Return the (X, Y) coordinate for the center point of the cell that contains the specified text.  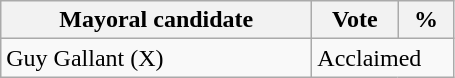
Guy Gallant (X) (156, 58)
Mayoral candidate (156, 20)
Vote (355, 20)
Acclaimed (383, 58)
% (426, 20)
